Scan for the cell matching the given text and deliver its (x, y) coordinate at center. 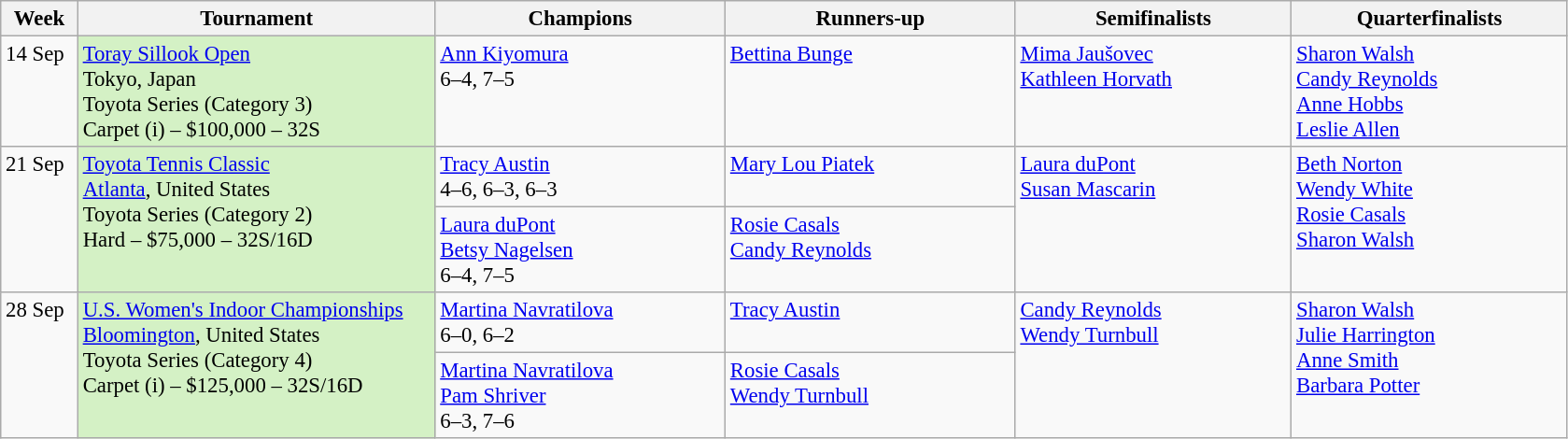
U.S. Women's Indoor Championships Bloomington, United StatesToyota Series (Category 4)Carpet (i) – $125,000 – 32S/16D (256, 365)
Mima Jaušovec Kathleen Horvath (1153, 92)
Laura duPont Susan Mascarin (1153, 219)
Semifinalists (1153, 19)
Bettina Bunge (870, 92)
Martina Navratilova 6–0, 6–2 (581, 323)
Tournament (256, 19)
Sharon Walsh Julie Harrington Anne Smith Barbara Potter (1430, 365)
Martina Navratilova Pam Shriver 6–3, 7–6 (581, 396)
Mary Lou Piatek (870, 177)
Champions (581, 19)
21 Sep (39, 219)
Candy Reynolds Wendy Turnbull (1153, 365)
Ann Kiyomura6–4, 7–5 (581, 92)
Week (39, 19)
Runners-up (870, 19)
Toyota Tennis Classic Atlanta, United StatesToyota Series (Category 2)Hard – $75,000 – 32S/16D (256, 219)
Toray Sillook Open Tokyo, Japan Toyota Series (Category 3)Carpet (i) – $100,000 – 32S (256, 92)
14 Sep (39, 92)
Tracy Austin4–6, 6–3, 6–3 (581, 177)
Tracy Austin (870, 323)
28 Sep (39, 365)
Quarterfinalists (1430, 19)
Sharon Walsh Candy Reynolds Anne Hobbs Leslie Allen (1430, 92)
Rosie Casals Wendy Turnbull (870, 396)
Laura duPont Betsy Nagelsen 6–4, 7–5 (581, 250)
Beth Norton Wendy White Rosie Casals Sharon Walsh (1430, 219)
Rosie Casals Candy Reynolds (870, 250)
